Output the (X, Y) coordinate of the center of the cell containing the given text.  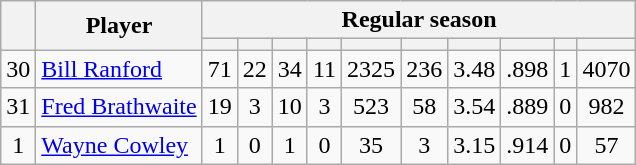
.914 (528, 145)
3.48 (474, 69)
Player (119, 26)
57 (606, 145)
982 (606, 107)
Fred Brathwaite (119, 107)
34 (290, 69)
2325 (372, 69)
10 (290, 107)
71 (220, 69)
3.15 (474, 145)
4070 (606, 69)
58 (424, 107)
31 (18, 107)
19 (220, 107)
35 (372, 145)
523 (372, 107)
Wayne Cowley (119, 145)
.889 (528, 107)
30 (18, 69)
3.54 (474, 107)
Regular season (419, 20)
Bill Ranford (119, 69)
22 (254, 69)
236 (424, 69)
11 (324, 69)
.898 (528, 69)
